Identify which cell holds the provided text, then report its [x, y] central coordinate. 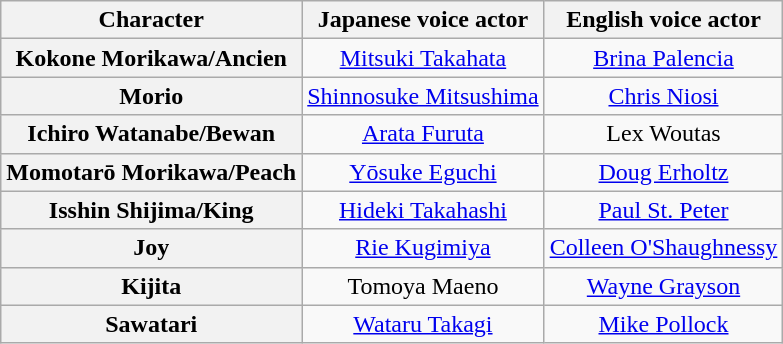
Character [152, 20]
Doug Erholtz [664, 172]
Yōsuke Eguchi [423, 172]
Lex Woutas [664, 134]
Momotarō Morikawa/Peach [152, 172]
Japanese voice actor [423, 20]
Mitsuki Takahata [423, 58]
Mike Pollock [664, 324]
Shinnosuke Mitsushima [423, 96]
Hideki Takahashi [423, 210]
Tomoya Maeno [423, 286]
Isshin Shijima/King [152, 210]
Chris Niosi [664, 96]
Arata Furuta [423, 134]
Wayne Grayson [664, 286]
English voice actor [664, 20]
Brina Palencia [664, 58]
Joy [152, 248]
Kijita [152, 286]
Ichiro Watanabe/Bewan [152, 134]
Paul St. Peter [664, 210]
Sawatari [152, 324]
Colleen O'Shaughnessy [664, 248]
Wataru Takagi [423, 324]
Morio [152, 96]
Kokone Morikawa/Ancien [152, 58]
Rie Kugimiya [423, 248]
